For the text-containing cell, return its midpoint in (x, y) coordinate format. 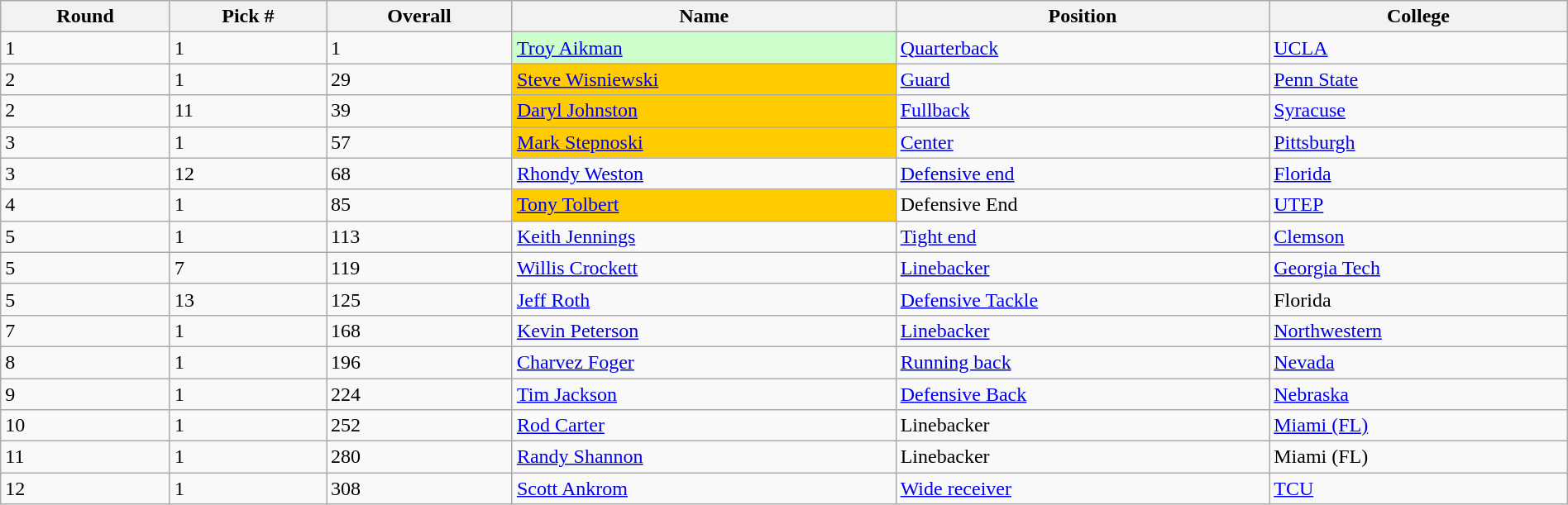
Syracuse (1419, 111)
119 (420, 268)
Round (86, 17)
Tight end (1083, 236)
Position (1083, 17)
308 (420, 488)
Jeff Roth (704, 299)
Northwestern (1419, 331)
Mark Stepnoski (704, 142)
68 (420, 174)
Kevin Peterson (704, 331)
Rhondy Weston (704, 174)
Tim Jackson (704, 394)
85 (420, 205)
Georgia Tech (1419, 268)
Pittsburgh (1419, 142)
252 (420, 426)
Troy Aikman (704, 48)
Scott Ankrom (704, 488)
Name (704, 17)
39 (420, 111)
UTEP (1419, 205)
Guard (1083, 79)
4 (86, 205)
13 (248, 299)
Randy Shannon (704, 457)
Defensive End (1083, 205)
Center (1083, 142)
UCLA (1419, 48)
Clemson (1419, 236)
Defensive Back (1083, 394)
Penn State (1419, 79)
Charvez Foger (704, 362)
125 (420, 299)
196 (420, 362)
Nevada (1419, 362)
Daryl Johnston (704, 111)
Nebraska (1419, 394)
Running back (1083, 362)
Overall (420, 17)
280 (420, 457)
Keith Jennings (704, 236)
Rod Carter (704, 426)
Steve Wisniewski (704, 79)
9 (86, 394)
Quarterback (1083, 48)
Wide receiver (1083, 488)
10 (86, 426)
57 (420, 142)
Fullback (1083, 111)
Defensive end (1083, 174)
Willis Crockett (704, 268)
Defensive Tackle (1083, 299)
168 (420, 331)
29 (420, 79)
113 (420, 236)
Tony Tolbert (704, 205)
Pick # (248, 17)
TCU (1419, 488)
224 (420, 394)
College (1419, 17)
8 (86, 362)
